Determine the (X, Y) coordinate at the center of the cell enclosing the given text.  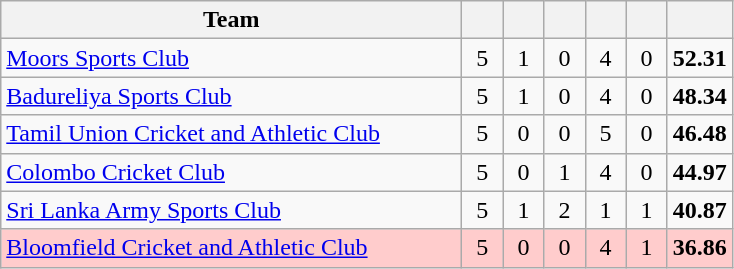
46.48 (700, 134)
36.86 (700, 248)
Colombo Cricket Club (232, 172)
Team (232, 20)
2 (564, 210)
40.87 (700, 210)
Bloomfield Cricket and Athletic Club (232, 248)
44.97 (700, 172)
Moors Sports Club (232, 58)
Tamil Union Cricket and Athletic Club (232, 134)
52.31 (700, 58)
Badureliya Sports Club (232, 96)
48.34 (700, 96)
Sri Lanka Army Sports Club (232, 210)
